Locate the cell with the specified text and output its (X, Y) center coordinate. 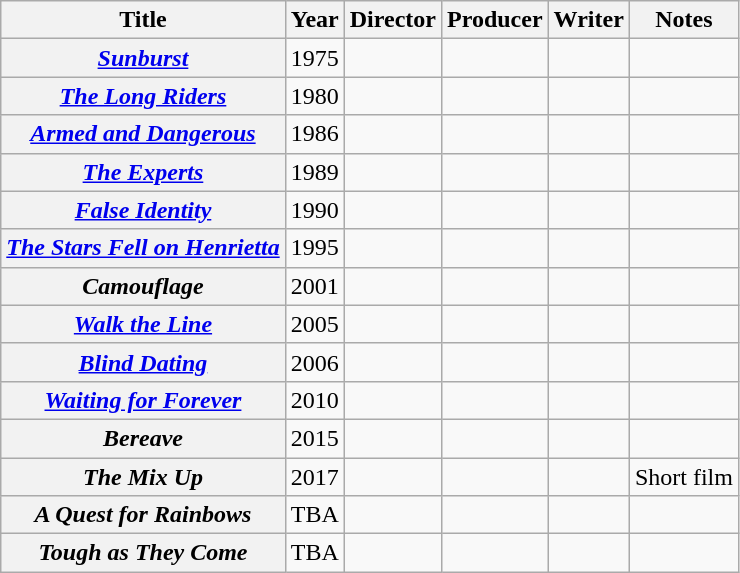
Waiting for Forever (143, 400)
1990 (314, 210)
Tough as They Come (143, 553)
1980 (314, 96)
Short film (684, 477)
Producer (494, 20)
False Identity (143, 210)
2006 (314, 362)
1995 (314, 248)
The Long Riders (143, 96)
2017 (314, 477)
Year (314, 20)
1975 (314, 58)
2001 (314, 286)
The Stars Fell on Henrietta (143, 248)
Bereave (143, 438)
Writer (588, 20)
2015 (314, 438)
Walk the Line (143, 324)
Blind Dating (143, 362)
Notes (684, 20)
Sunburst (143, 58)
The Experts (143, 172)
2005 (314, 324)
1989 (314, 172)
Title (143, 20)
1986 (314, 134)
Armed and Dangerous (143, 134)
The Mix Up (143, 477)
Director (392, 20)
A Quest for Rainbows (143, 515)
2010 (314, 400)
Camouflage (143, 286)
